Locate the cell with the specified text and output its (X, Y) center coordinate. 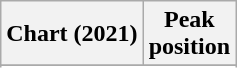
Peakposition (189, 34)
Chart (2021) (72, 34)
